Extract the (X, Y) coordinate from the center of the cell holding the provided text.  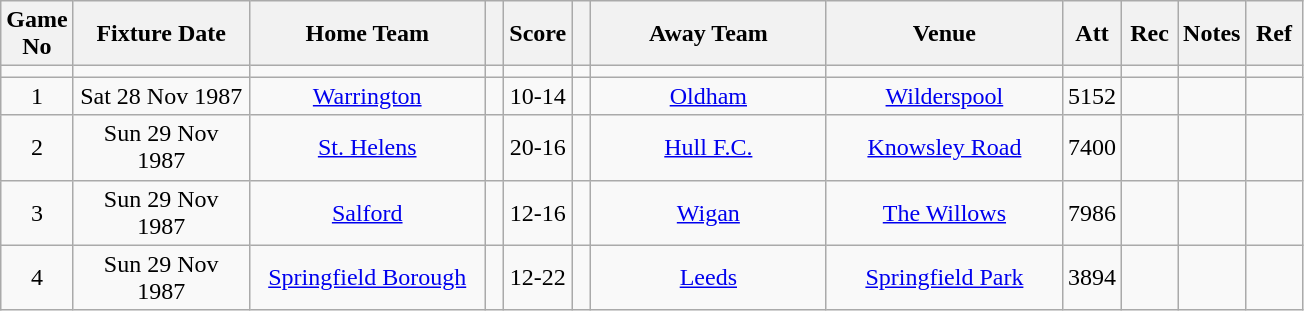
1 (37, 96)
Leeds (708, 278)
Hull F.C. (708, 148)
12-22 (538, 278)
Rec (1150, 34)
Springfield Borough (367, 278)
5152 (1092, 96)
3 (37, 212)
7986 (1092, 212)
Springfield Park (944, 278)
Wilderspool (944, 96)
Fixture Date (161, 34)
Home Team (367, 34)
Warrington (367, 96)
20-16 (538, 148)
2 (37, 148)
3894 (1092, 278)
Score (538, 34)
Knowsley Road (944, 148)
Salford (367, 212)
Att (1092, 34)
10-14 (538, 96)
12-16 (538, 212)
7400 (1092, 148)
Venue (944, 34)
The Willows (944, 212)
Oldham (708, 96)
Away Team (708, 34)
Sat 28 Nov 1987 (161, 96)
Ref (1274, 34)
St. Helens (367, 148)
Wigan (708, 212)
Game No (37, 34)
Notes (1212, 34)
4 (37, 278)
